Return (x, y) of the center of cell containing provided text 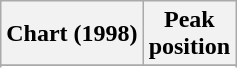
Peakposition (189, 34)
Chart (1998) (72, 34)
